Search for the cell housing the specified text and yield its [x, y] center coordinate. 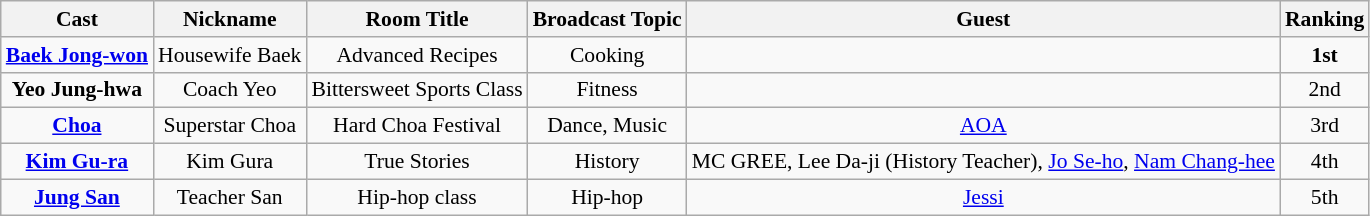
Hip-hop class [416, 197]
Fitness [608, 90]
3rd [1324, 126]
Bittersweet Sports Class [416, 90]
True Stories [416, 162]
Ranking [1324, 19]
Housewife Baek [230, 55]
Advanced Recipes [416, 55]
Yeo Jung-hwa [77, 90]
2nd [1324, 90]
Nickname [230, 19]
Jung San [77, 197]
Hip-hop [608, 197]
Guest [984, 19]
AOA [984, 126]
Cooking [608, 55]
Choa [77, 126]
History [608, 162]
Teacher San [230, 197]
Dance, Music [608, 126]
Superstar Choa [230, 126]
Baek Jong-won [77, 55]
MC GREE, Lee Da-ji (History Teacher), Jo Se-ho, Nam Chang-hee [984, 162]
Hard Choa Festival [416, 126]
Jessi [984, 197]
Broadcast Topic [608, 19]
1st [1324, 55]
Kim Gu-ra [77, 162]
Coach Yeo [230, 90]
5th [1324, 197]
Room Title [416, 19]
Kim Gura [230, 162]
Cast [77, 19]
4th [1324, 162]
